Provide the [X, Y] coordinate of the cell's center where the given text is located.  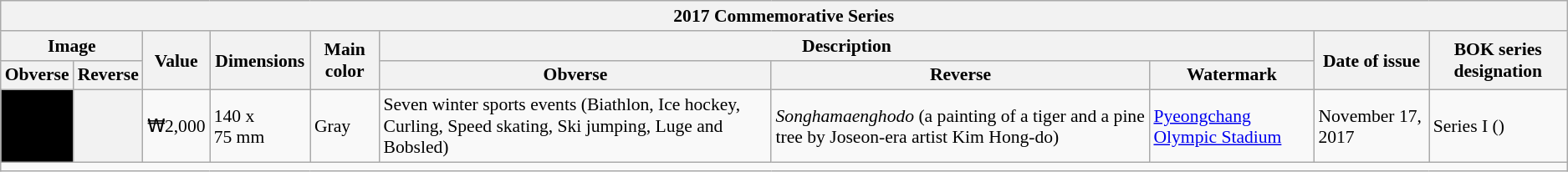
Gray [345, 127]
Pyeongchang Olympic Stadium [1231, 127]
140 x 75 mm [260, 127]
November 17, 2017 [1371, 127]
Seven winter sports events (Biathlon, Ice hockey, Curling, Speed skating, Ski jumping, Luge and Bobsled) [575, 127]
Songhamaenghodo (a painting of a tiger and a pine tree by Joseon-era artist Kim Hong-do) [960, 127]
₩2,000 [176, 127]
Main color [345, 60]
Value [176, 60]
Dimensions [260, 60]
Watermark [1231, 75]
2017 Commemorative Series [784, 16]
Date of issue [1371, 60]
Description [846, 46]
Series I () [1499, 127]
BOK series designation [1499, 60]
Image [72, 46]
